For the text-containing cell, return its midpoint in (x, y) coordinate format. 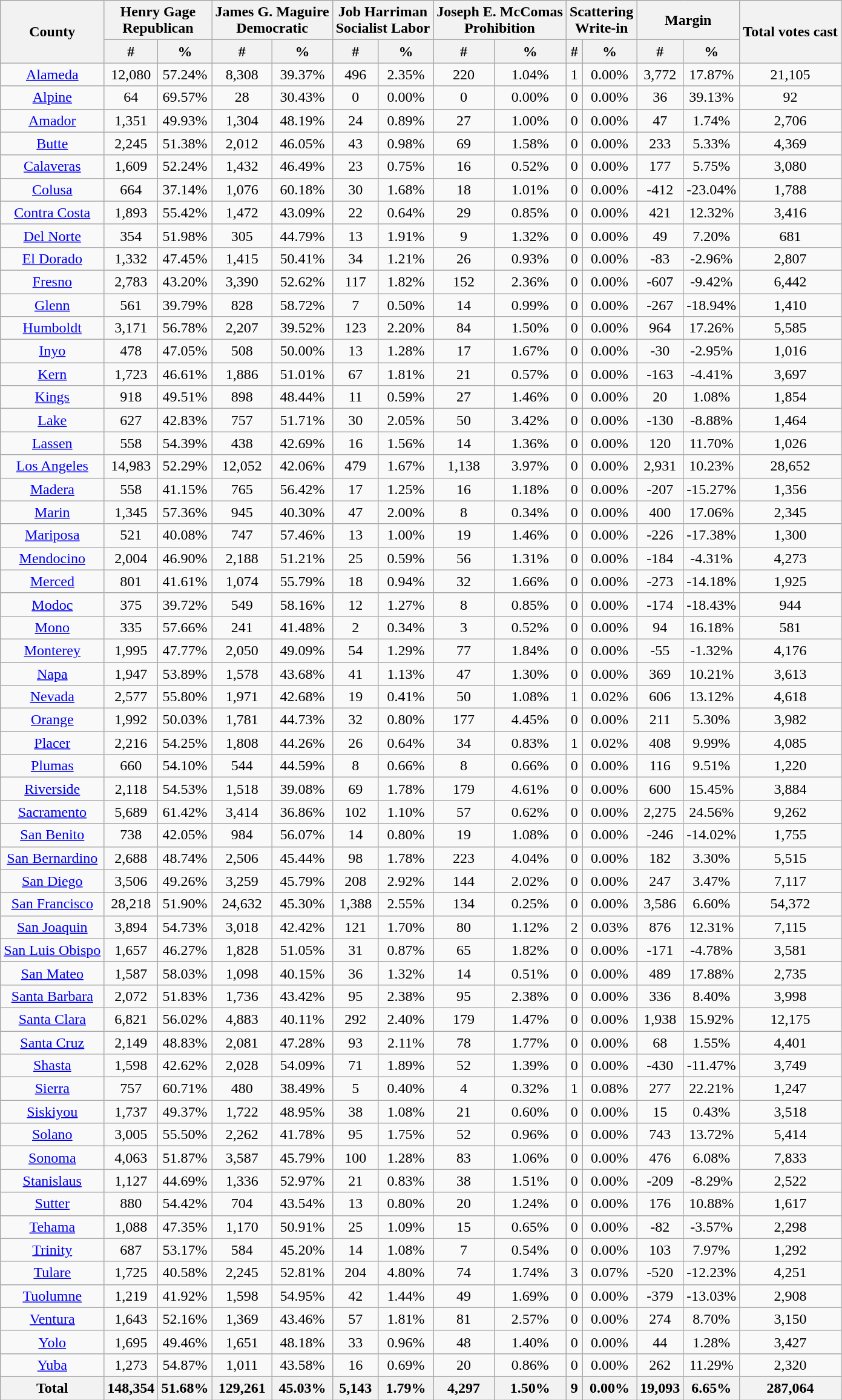
1,088 (131, 1227)
129,261 (242, 1388)
1,725 (131, 1273)
478 (131, 351)
1,828 (242, 950)
40.30% (303, 512)
41 (355, 674)
57.24% (185, 74)
704 (242, 1204)
2,735 (791, 973)
Orange (52, 720)
41.78% (303, 1135)
46.90% (185, 558)
0.25% (530, 904)
1,336 (242, 1181)
1,781 (242, 720)
204 (355, 1273)
49.93% (185, 121)
52.29% (185, 466)
2,118 (131, 789)
2,028 (242, 1066)
3.47% (712, 881)
2,262 (242, 1135)
2.92% (406, 881)
48 (464, 1342)
0.89% (406, 121)
-209 (660, 1181)
42 (355, 1296)
45.03% (303, 1388)
1,722 (242, 1112)
687 (131, 1250)
-163 (660, 374)
Alameda (52, 74)
44.79% (303, 236)
84 (464, 328)
1,127 (131, 1181)
4,063 (131, 1158)
44.69% (185, 1181)
36.86% (303, 812)
3,982 (791, 720)
1.27% (406, 604)
24 (355, 121)
10.21% (712, 674)
-430 (660, 1066)
51.98% (185, 236)
123 (355, 328)
64 (131, 97)
San Joaquin (52, 927)
51.87% (185, 1158)
46.61% (185, 374)
5 (355, 1089)
4 (464, 1089)
3,587 (242, 1158)
42.62% (185, 1066)
2,506 (242, 858)
1,609 (131, 167)
51.90% (185, 904)
3,998 (791, 996)
438 (242, 443)
336 (660, 996)
56.42% (303, 489)
-4.41% (712, 374)
1,893 (131, 213)
Napa (52, 674)
23 (355, 167)
2,081 (242, 1042)
1.70% (406, 927)
765 (242, 489)
-14.18% (712, 581)
19,093 (660, 1388)
1.77% (530, 1042)
1,695 (131, 1342)
Humboldt (52, 328)
964 (660, 328)
-2.95% (712, 351)
-9.42% (712, 282)
3.42% (530, 420)
144 (464, 881)
274 (660, 1319)
Modoc (52, 604)
Mendocino (52, 558)
Riverside (52, 789)
54.09% (303, 1066)
1.06% (530, 1158)
664 (131, 190)
369 (660, 674)
277 (660, 1089)
43.54% (303, 1204)
17.06% (712, 512)
83 (464, 1158)
208 (355, 881)
4,085 (791, 743)
6,442 (791, 282)
Tuolumne (52, 1296)
3.30% (712, 858)
2.57% (530, 1319)
1.40% (530, 1342)
50.00% (303, 351)
17.88% (712, 973)
561 (131, 305)
28,218 (131, 904)
120 (660, 443)
479 (355, 466)
80 (464, 927)
60.18% (303, 190)
2,577 (131, 697)
74 (464, 1273)
-23.04% (712, 190)
12 (355, 604)
1.91% (406, 236)
47.35% (185, 1227)
Placer (52, 743)
-171 (660, 950)
San Luis Obispo (52, 950)
Shasta (52, 1066)
1.79% (406, 1388)
0.57% (530, 374)
1,587 (131, 973)
3.97% (530, 466)
57.66% (185, 627)
5.75% (712, 167)
1.89% (406, 1066)
1,292 (791, 1250)
0.69% (406, 1365)
San Mateo (52, 973)
606 (660, 697)
2,345 (791, 512)
241 (242, 627)
1,617 (791, 1204)
21,105 (791, 74)
40.08% (185, 535)
6,821 (131, 1019)
17.26% (712, 328)
1.47% (530, 1019)
1,938 (660, 1019)
1.25% (406, 489)
49.37% (185, 1112)
41.92% (185, 1296)
1,578 (242, 674)
-520 (660, 1273)
182 (660, 858)
738 (131, 835)
354 (131, 236)
43.68% (303, 674)
44.73% (303, 720)
49.51% (185, 397)
2.00% (406, 512)
7.97% (712, 1250)
68 (660, 1042)
508 (242, 351)
1,657 (131, 950)
1,788 (791, 190)
7,117 (791, 881)
56 (464, 558)
5,414 (791, 1135)
211 (660, 720)
6.65% (712, 1388)
-379 (660, 1296)
56.78% (185, 328)
1,351 (131, 121)
22 (355, 213)
1,755 (791, 835)
1,971 (242, 697)
3,171 (131, 328)
-4.78% (712, 950)
-8.88% (712, 420)
60.71% (185, 1089)
1.04% (530, 74)
50.91% (303, 1227)
41.48% (303, 627)
13.12% (712, 697)
52.81% (303, 1273)
984 (242, 835)
1.13% (406, 674)
46.05% (303, 144)
0.03% (610, 927)
103 (660, 1250)
1,464 (791, 420)
Yolo (52, 1342)
152 (464, 282)
5,585 (791, 328)
0.50% (406, 305)
43 (355, 144)
223 (464, 858)
-273 (660, 581)
287,064 (791, 1388)
1,643 (131, 1319)
-207 (660, 489)
0.65% (530, 1227)
-14.02% (712, 835)
262 (660, 1365)
1.68% (406, 190)
Amador (52, 121)
47.77% (185, 650)
5.30% (712, 720)
148,354 (131, 1388)
3,518 (791, 1112)
Contra Costa (52, 213)
17.87% (712, 74)
918 (131, 397)
4,297 (464, 1388)
4.80% (406, 1273)
134 (464, 904)
0.43% (712, 1112)
46.27% (185, 950)
220 (464, 74)
52.16% (185, 1319)
3,005 (131, 1135)
408 (660, 743)
Tulare (52, 1273)
54.53% (185, 789)
28,652 (791, 466)
1,410 (791, 305)
48.83% (185, 1042)
0.87% (406, 950)
100 (355, 1158)
6.08% (712, 1158)
496 (355, 74)
400 (660, 512)
1,472 (242, 213)
24,632 (242, 904)
42.06% (303, 466)
1,345 (131, 512)
1.12% (530, 927)
51.68% (185, 1388)
43.58% (303, 1365)
2,004 (131, 558)
1.24% (530, 1204)
3,506 (131, 881)
876 (660, 927)
1,995 (131, 650)
El Dorado (52, 259)
0.40% (406, 1089)
-1.32% (712, 650)
43.46% (303, 1319)
49.09% (303, 650)
Plumas (52, 766)
92 (791, 97)
51.83% (185, 996)
44 (660, 1342)
2,216 (131, 743)
40.15% (303, 973)
-226 (660, 535)
48.44% (303, 397)
-18.43% (712, 604)
54.42% (185, 1204)
8,308 (242, 74)
743 (660, 1135)
0.08% (610, 1089)
69.57% (185, 97)
Calaveras (52, 167)
33 (355, 1342)
4,369 (791, 144)
45.20% (303, 1250)
Santa Barbara (52, 996)
Marin (52, 512)
15.45% (712, 789)
544 (242, 766)
1,011 (242, 1365)
48.18% (303, 1342)
71 (355, 1066)
38.49% (303, 1089)
476 (660, 1158)
-267 (660, 305)
42.42% (303, 927)
1,992 (131, 720)
42.69% (303, 443)
2,931 (660, 466)
2.55% (406, 904)
48.95% (303, 1112)
1,138 (464, 466)
1.55% (712, 1042)
54.10% (185, 766)
39.79% (185, 305)
1,886 (242, 374)
549 (242, 604)
1.21% (406, 259)
43.09% (303, 213)
-607 (660, 282)
1.10% (406, 812)
584 (242, 1250)
3,697 (791, 374)
1,356 (791, 489)
31 (355, 950)
56.07% (303, 835)
52.62% (303, 282)
1.39% (530, 1066)
2.20% (406, 328)
39.08% (303, 789)
1.84% (530, 650)
898 (242, 397)
3,259 (242, 881)
2.40% (406, 1019)
Mariposa (52, 535)
Sonoma (52, 1158)
2,207 (242, 328)
2.05% (406, 420)
1.01% (530, 190)
1,220 (791, 766)
0.54% (530, 1250)
15.92% (712, 1019)
Lake (52, 420)
1,219 (131, 1296)
54,372 (791, 904)
50.03% (185, 720)
2,522 (791, 1181)
Monterey (52, 650)
0.93% (530, 259)
2,275 (660, 812)
3,390 (242, 282)
2.11% (406, 1042)
Sutter (52, 1204)
292 (355, 1019)
Glenn (52, 305)
39.72% (185, 604)
-30 (660, 351)
5.33% (712, 144)
1,432 (242, 167)
-412 (660, 190)
6.60% (712, 904)
9.51% (712, 766)
13.72% (712, 1135)
29 (464, 213)
747 (242, 535)
3,772 (660, 74)
Santa Cruz (52, 1042)
660 (131, 766)
233 (660, 144)
4,273 (791, 558)
39.13% (712, 97)
1,415 (242, 259)
1.51% (530, 1181)
121 (355, 927)
12,175 (791, 1019)
53.89% (185, 674)
4.61% (530, 789)
Inyo (52, 351)
9,262 (791, 812)
1,854 (791, 397)
2.36% (530, 282)
3,416 (791, 213)
Siskiyou (52, 1112)
1,304 (242, 121)
11.70% (712, 443)
4,618 (791, 697)
55.79% (303, 581)
San Benito (52, 835)
46.49% (303, 167)
1.56% (406, 443)
1,518 (242, 789)
801 (131, 581)
57.46% (303, 535)
3,613 (791, 674)
3,586 (660, 904)
1.09% (406, 1227)
44.59% (303, 766)
12,052 (242, 466)
55.42% (185, 213)
247 (660, 881)
117 (355, 282)
0.07% (610, 1273)
Stanislaus (52, 1181)
56.02% (185, 1019)
Margin (688, 21)
2,783 (131, 282)
51.71% (303, 420)
Nevada (52, 697)
48.74% (185, 858)
52.97% (303, 1181)
2,072 (131, 996)
51.01% (303, 374)
24.56% (712, 812)
7,115 (791, 927)
81 (464, 1319)
Fresno (52, 282)
1,098 (242, 973)
Solano (52, 1135)
44.26% (303, 743)
51.05% (303, 950)
James G. MaguireDemocratic (272, 21)
Henry GageRepublican (158, 21)
54.95% (303, 1296)
37.14% (185, 190)
681 (791, 236)
1.58% (530, 144)
58.72% (303, 305)
-246 (660, 835)
1,074 (242, 581)
-11.47% (712, 1066)
335 (131, 627)
1,247 (791, 1089)
1.30% (530, 674)
3,884 (791, 789)
7.20% (712, 236)
14,983 (131, 466)
San Bernardino (52, 858)
1.44% (406, 1296)
1.66% (530, 581)
Job HarrimanSocialist Labor (383, 21)
2,188 (242, 558)
Trinity (52, 1250)
54 (355, 650)
-13.03% (712, 1296)
3,427 (791, 1342)
43.20% (185, 282)
2.35% (406, 74)
1,026 (791, 443)
Kings (52, 397)
521 (131, 535)
0.98% (406, 144)
0.94% (406, 581)
42.68% (303, 697)
-184 (660, 558)
93 (355, 1042)
11 (355, 397)
421 (660, 213)
77 (464, 650)
581 (791, 627)
58.16% (303, 604)
4.45% (530, 720)
Ventura (52, 1319)
2,012 (242, 144)
Sacramento (52, 812)
Los Angeles (52, 466)
Sierra (52, 1089)
50.41% (303, 259)
945 (242, 512)
10.23% (712, 466)
3,150 (791, 1319)
944 (791, 604)
1,736 (242, 996)
54.73% (185, 927)
98 (355, 858)
-3.57% (712, 1227)
41.15% (185, 489)
828 (242, 305)
5,689 (131, 812)
78 (464, 1042)
28 (242, 97)
55.80% (185, 697)
0.99% (530, 305)
30.43% (303, 97)
3,749 (791, 1066)
4,883 (242, 1019)
54.39% (185, 443)
480 (242, 1089)
0.51% (530, 973)
0.75% (406, 167)
2,688 (131, 858)
7,833 (791, 1158)
County (52, 31)
Alpine (52, 97)
Mono (52, 627)
1,076 (242, 190)
0.86% (530, 1365)
116 (660, 766)
67 (355, 374)
1,808 (242, 743)
9.99% (712, 743)
41.61% (185, 581)
51.21% (303, 558)
0.62% (530, 812)
-15.27% (712, 489)
2,807 (791, 259)
-4.31% (712, 558)
-12.23% (712, 1273)
375 (131, 604)
1,737 (131, 1112)
12.32% (712, 213)
2,706 (791, 121)
627 (131, 420)
1.69% (530, 1296)
-18.94% (712, 305)
43.42% (303, 996)
-17.38% (712, 535)
45.30% (303, 904)
305 (242, 236)
16.18% (712, 627)
Lassen (52, 443)
Madera (52, 489)
57.36% (185, 512)
2.02% (530, 881)
4,251 (791, 1273)
1.36% (530, 443)
489 (660, 973)
53.17% (185, 1250)
40.11% (303, 1019)
54.25% (185, 743)
2,149 (131, 1042)
1,273 (131, 1365)
0.32% (530, 1089)
-8.29% (712, 1181)
1,170 (242, 1227)
Yuba (52, 1365)
11.29% (712, 1365)
55.50% (185, 1135)
102 (355, 812)
65 (464, 950)
1,388 (355, 904)
3,581 (791, 950)
51.38% (185, 144)
40.58% (185, 1273)
1,947 (131, 674)
3,080 (791, 167)
48.19% (303, 121)
54.87% (185, 1365)
Joseph E. McComasProhibition (500, 21)
2,298 (791, 1227)
Merced (52, 581)
61.42% (185, 812)
-82 (660, 1227)
12.31% (712, 927)
Total (52, 1388)
39.37% (303, 74)
176 (660, 1204)
3,894 (131, 927)
1,300 (791, 535)
1,332 (131, 259)
12,080 (131, 74)
880 (131, 1204)
58.03% (185, 973)
Kern (52, 374)
0.60% (530, 1112)
1,723 (131, 374)
1.18% (530, 489)
-174 (660, 604)
52.24% (185, 167)
42.05% (185, 835)
1,369 (242, 1319)
San Francisco (52, 904)
Santa Clara (52, 1019)
-83 (660, 259)
Tehama (52, 1227)
4,401 (791, 1042)
8.70% (712, 1319)
Del Norte (52, 236)
47.45% (185, 259)
22.21% (712, 1089)
Colusa (52, 190)
4,176 (791, 650)
42.83% (185, 420)
1,651 (242, 1342)
Total votes cast (791, 31)
4.04% (530, 858)
1.75% (406, 1135)
94 (660, 627)
3,414 (242, 812)
49.26% (185, 881)
2,908 (791, 1296)
1,925 (791, 581)
-130 (660, 420)
Butte (52, 144)
45.44% (303, 858)
47.05% (185, 351)
San Diego (52, 881)
3,018 (242, 927)
ScatteringWrite-in (601, 21)
8.40% (712, 996)
2,320 (791, 1365)
1.31% (530, 558)
5,515 (791, 858)
5,143 (355, 1388)
39.52% (303, 328)
10.88% (712, 1204)
600 (660, 789)
49.46% (185, 1342)
-2.96% (712, 259)
1.29% (406, 650)
-55 (660, 650)
2,050 (242, 650)
47.28% (303, 1042)
1,016 (791, 351)
0.41% (406, 697)
